Return the (x, y) coordinate for the center point of the cell that contains the specified text.  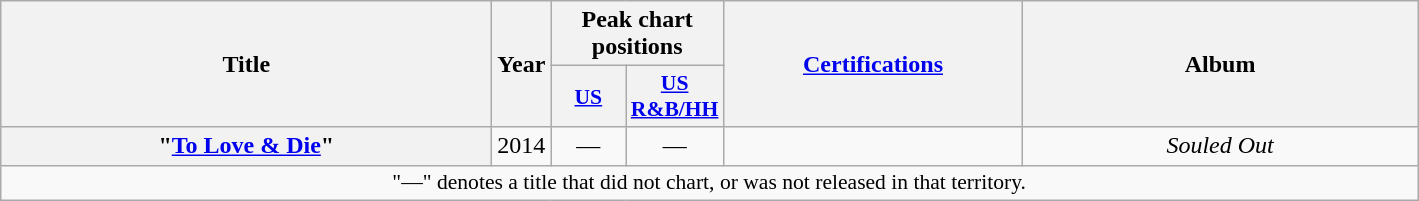
Peak chart positions (638, 34)
Title (246, 64)
2014 (522, 146)
Souled Out (1220, 146)
US (588, 96)
"To Love & Die" (246, 146)
Year (522, 64)
USR&B/HH (675, 96)
"—" denotes a title that did not chart, or was not released in that territory. (710, 183)
Certifications (872, 64)
Album (1220, 64)
